From the cell containing the given text, extract its center point as [x, y] coordinate. 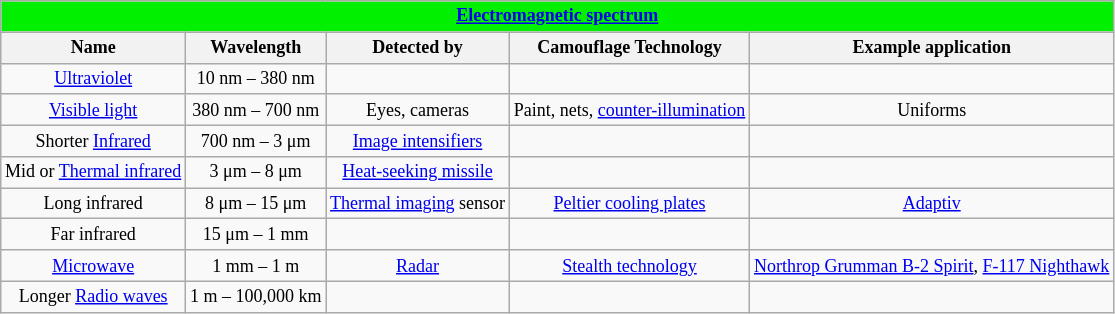
380 nm – 700 nm [256, 110]
8 μm – 15 μm [256, 204]
10 nm – 380 nm [256, 78]
Heat-seeking missile [418, 172]
15 μm – 1 mm [256, 234]
Image intensifiers [418, 140]
1 mm – 1 m [256, 266]
Example application [932, 48]
Shorter Infrared [94, 140]
Electromagnetic spectrum [558, 16]
700 nm – 3 μm [256, 140]
Uniforms [932, 110]
Visible light [94, 110]
Adaptiv [932, 204]
Ultraviolet [94, 78]
Mid or Thermal infrared [94, 172]
Peltier cooling plates [629, 204]
Eyes, cameras [418, 110]
Stealth technology [629, 266]
Detected by [418, 48]
3 μm – 8 μm [256, 172]
Longer Radio waves [94, 296]
1 m – 100,000 km [256, 296]
Thermal imaging sensor [418, 204]
Microwave [94, 266]
Far infrared [94, 234]
Radar [418, 266]
Wavelength [256, 48]
Paint, nets, counter-illumination [629, 110]
Camouflage Technology [629, 48]
Northrop Grumman B-2 Spirit, F-117 Nighthawk [932, 266]
Long infrared [94, 204]
Name [94, 48]
